Output the [x, y] coordinate of the center of the cell containing the given text.  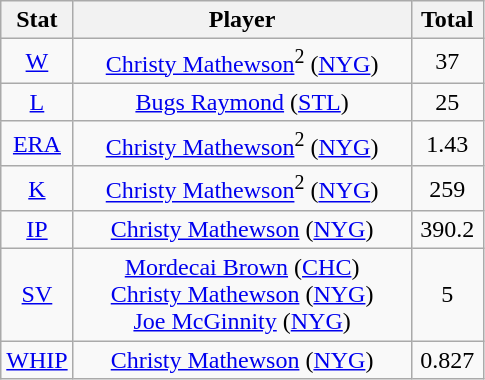
25 [447, 102]
5 [447, 295]
W [37, 62]
ERA [37, 144]
SV [37, 295]
Player [242, 20]
259 [447, 188]
Total [447, 20]
K [37, 188]
Stat [37, 20]
Bugs Raymond (STL) [242, 102]
L [37, 102]
Mordecai Brown (CHC)Christy Mathewson (NYG)Joe McGinnity (NYG) [242, 295]
WHIP [37, 360]
IP [37, 230]
390.2 [447, 230]
37 [447, 62]
0.827 [447, 360]
1.43 [447, 144]
